From the cell containing the given text, extract its center point as (x, y) coordinate. 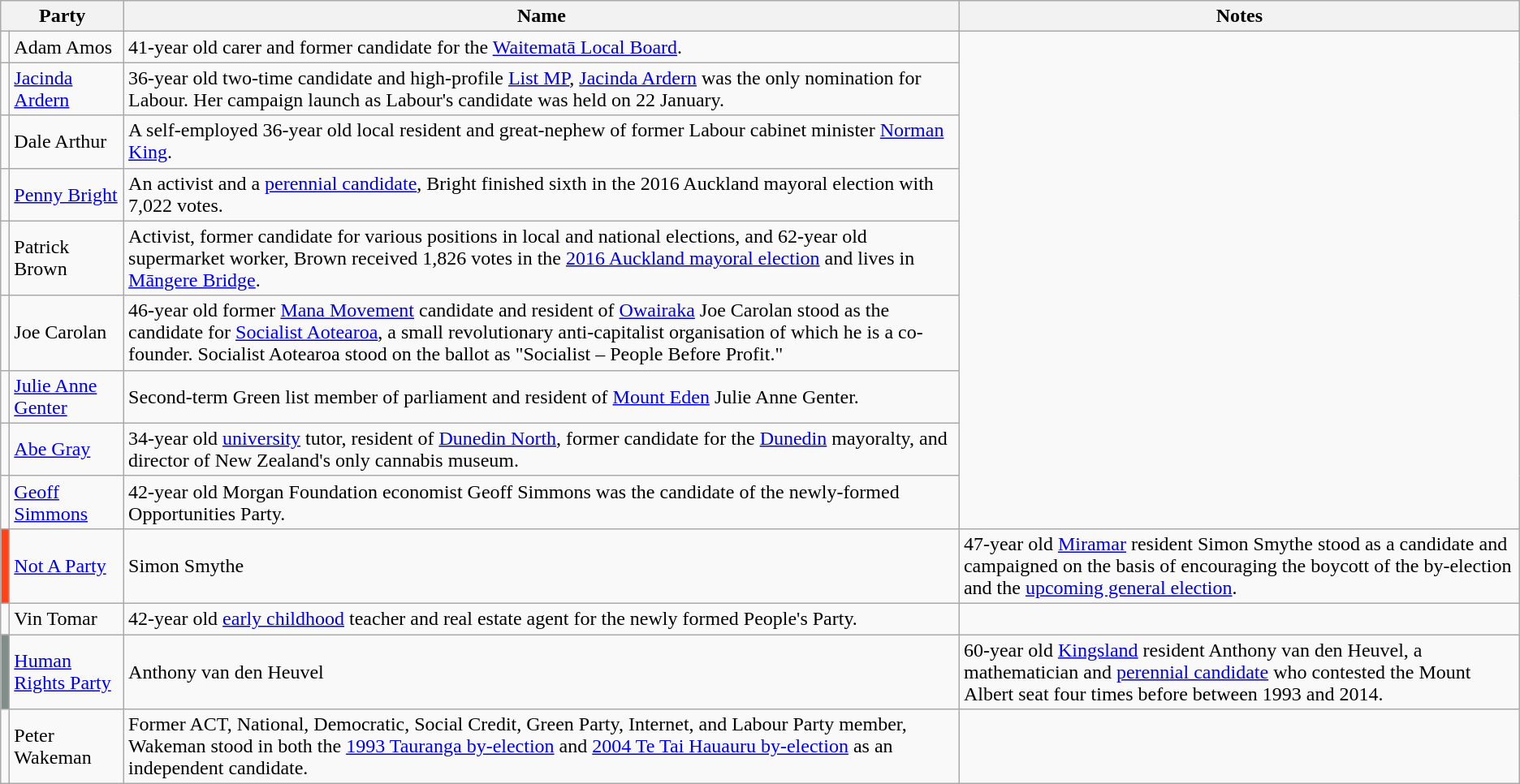
Not A Party (67, 566)
Anthony van den Heuvel (542, 672)
Penny Bright (67, 195)
Geoff Simmons (67, 502)
Second-term Green list member of parliament and resident of Mount Eden Julie Anne Genter. (542, 396)
Dale Arthur (67, 141)
Julie Anne Genter (67, 396)
Joe Carolan (67, 333)
42-year old early childhood teacher and real estate agent for the newly formed People's Party. (542, 618)
Simon Smythe (542, 566)
Name (542, 16)
Peter Wakeman (67, 747)
Jacinda Ardern (67, 89)
Abe Gray (67, 450)
Vin Tomar (67, 618)
Human Rights Party (67, 672)
Notes (1239, 16)
Party (63, 16)
42-year old Morgan Foundation economist Geoff Simmons was the candidate of the newly-formed Opportunities Party. (542, 502)
A self-employed 36-year old local resident and great-nephew of former Labour cabinet minister Norman King. (542, 141)
Adam Amos (67, 47)
41-year old carer and former candidate for the Waitematā Local Board. (542, 47)
Patrick Brown (67, 258)
An activist and a perennial candidate, Bright finished sixth in the 2016 Auckland mayoral election with 7,022 votes. (542, 195)
